Search for the cell housing the specified text and yield its (X, Y) center coordinate. 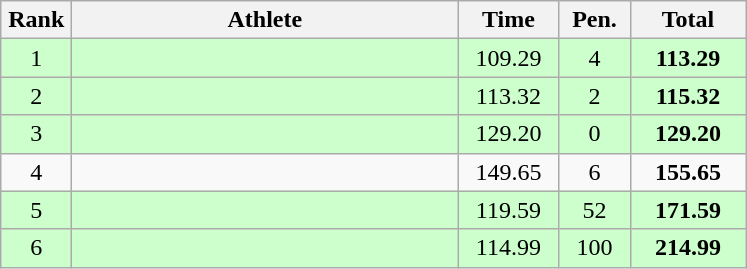
0 (594, 134)
100 (594, 248)
3 (36, 134)
119.59 (508, 210)
Pen. (594, 20)
109.29 (508, 58)
Time (508, 20)
Total (688, 20)
52 (594, 210)
149.65 (508, 172)
113.29 (688, 58)
114.99 (508, 248)
5 (36, 210)
Rank (36, 20)
115.32 (688, 96)
155.65 (688, 172)
Athlete (265, 20)
113.32 (508, 96)
214.99 (688, 248)
1 (36, 58)
171.59 (688, 210)
